Return the (x, y) coordinate for the center point of the cell that contains the specified text.  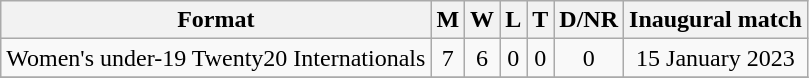
T (540, 20)
Inaugural match (716, 20)
W (482, 20)
15 January 2023 (716, 58)
M (448, 20)
7 (448, 58)
L (514, 20)
D/NR (589, 20)
6 (482, 58)
Women's under-19 Twenty20 Internationals (216, 58)
Format (216, 20)
